Scan for the cell matching the given text and deliver its [X, Y] coordinate at center. 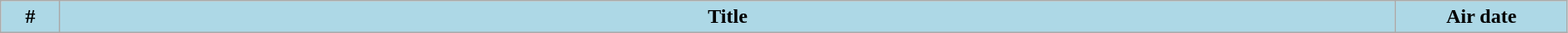
Air date [1481, 17]
Title [728, 17]
# [30, 17]
